Pinpoint the cell where the given text exists, returning its [x, y] midpoint coordinate. 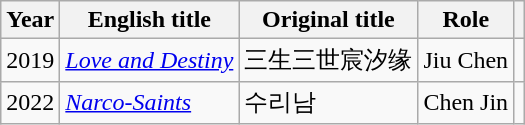
Jiu Chen [466, 60]
Year [30, 20]
Narco-Saints [150, 102]
Love and Destiny [150, 60]
Original title [328, 20]
Chen Jin [466, 102]
Role [466, 20]
English title [150, 20]
2019 [30, 60]
2022 [30, 102]
三生三世宸汐缘 [328, 60]
수리남 [328, 102]
